Output the (x, y) coordinate of the center of the cell containing the given text.  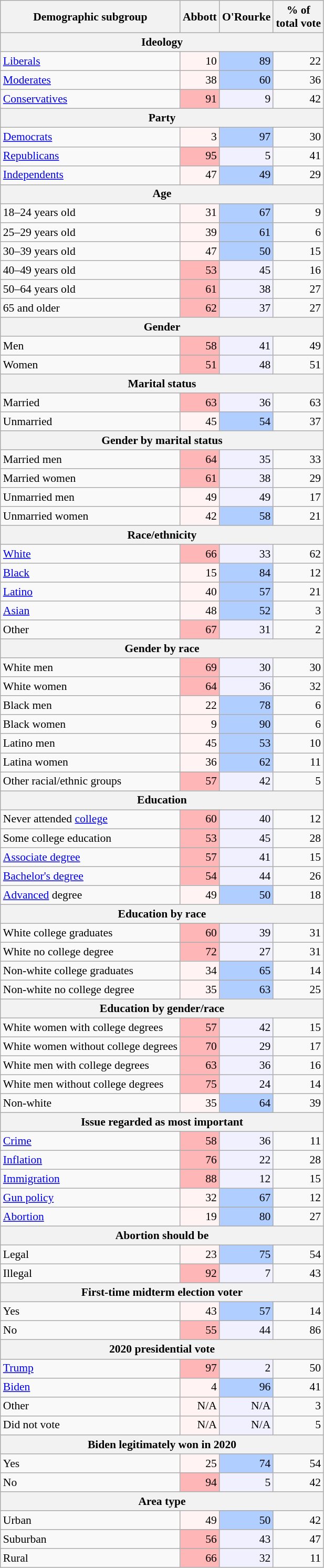
Never attended college (90, 819)
Married men (90, 459)
91 (200, 99)
86 (298, 1330)
O'Rourke (246, 17)
Moderates (90, 80)
Illegal (90, 1274)
2020 presidential vote (162, 1349)
65 and older (90, 308)
96 (246, 1387)
50–64 years old (90, 289)
Gender (162, 327)
First-time midterm election voter (162, 1293)
30–39 years old (90, 251)
White men (90, 668)
Race/ethnicity (162, 535)
7 (246, 1274)
Issue regarded as most important (162, 1122)
Black men (90, 706)
Non-white (90, 1103)
56 (200, 1539)
Ideology (162, 43)
Unmarried women (90, 516)
74 (246, 1463)
Associate degree (90, 857)
55 (200, 1330)
Demographic subgroup (90, 17)
89 (246, 61)
40–49 years old (90, 270)
Asian (90, 611)
Liberals (90, 61)
24 (246, 1085)
Latino men (90, 744)
Black women (90, 725)
Latino (90, 592)
Some college education (90, 838)
Conservatives (90, 99)
Immigration (90, 1179)
White women (90, 687)
18 (298, 895)
% oftotal vote (298, 17)
White men with college degrees (90, 1066)
Men (90, 346)
Gender by marital status (162, 440)
90 (246, 725)
4 (200, 1387)
78 (246, 706)
Married (90, 403)
84 (246, 573)
19 (200, 1217)
White women with college degrees (90, 1028)
88 (200, 1179)
Age (162, 194)
23 (200, 1255)
White no college degree (90, 952)
Education by race (162, 914)
72 (200, 952)
Democrats (90, 137)
Unmarried (90, 421)
52 (246, 611)
94 (200, 1482)
Abortion (90, 1217)
Gender by race (162, 649)
Unmarried men (90, 497)
Marital status (162, 384)
65 (246, 971)
Bachelor's degree (90, 876)
18–24 years old (90, 213)
Party (162, 118)
Legal (90, 1255)
80 (246, 1217)
Married women (90, 478)
Advanced degree (90, 895)
Black (90, 573)
Suburban (90, 1539)
Non-white no college degree (90, 989)
Urban (90, 1520)
Area type (162, 1501)
26 (298, 876)
Rural (90, 1558)
Gun policy (90, 1198)
Biden legitimately won in 2020 (162, 1445)
95 (200, 156)
White college graduates (90, 933)
Trump (90, 1368)
25–29 years old (90, 232)
Education by gender/race (162, 1009)
Other racial/ethnic groups (90, 781)
Independents (90, 175)
69 (200, 668)
Women (90, 365)
White women without college degrees (90, 1047)
Non-white college graduates (90, 971)
Crime (90, 1141)
Latina women (90, 762)
Abbott (200, 17)
Republicans (90, 156)
White (90, 554)
Inflation (90, 1160)
Biden (90, 1387)
White men without college degrees (90, 1085)
Education (162, 800)
70 (200, 1047)
76 (200, 1160)
34 (200, 971)
Abortion should be (162, 1236)
92 (200, 1274)
Did not vote (90, 1426)
